Locate the cell with the specified text and output its [x, y] center coordinate. 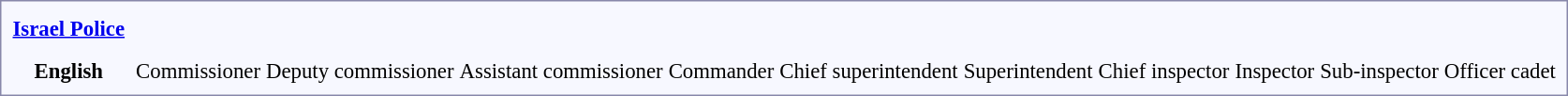
Superintendent [1028, 71]
Deputy commissioner [360, 71]
Assistant commissioner [561, 71]
Commander [721, 71]
Officer cadet [1500, 71]
English [69, 71]
Commissioner [199, 71]
Israel Police [69, 28]
Inspector [1275, 71]
Chief superintendent [869, 71]
Sub-inspector [1380, 71]
Chief inspector [1163, 71]
